Return the [X, Y] coordinate for the center point of the cell that contains the specified text.  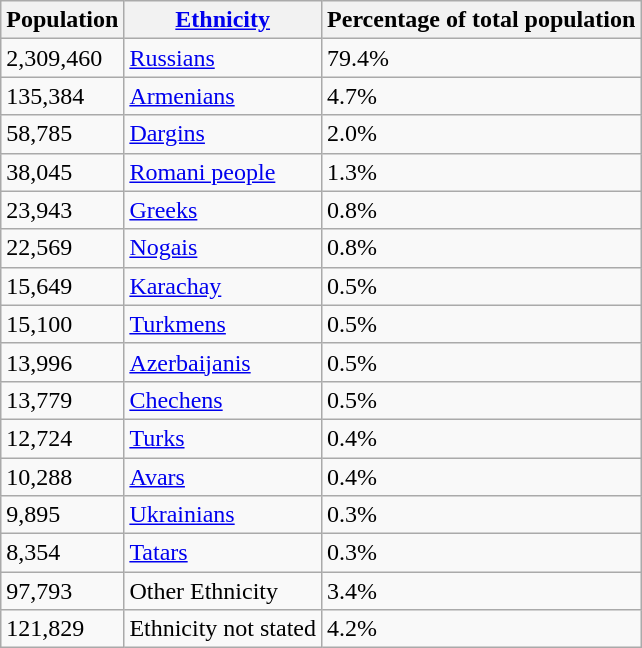
8,354 [62, 553]
2,309,460 [62, 58]
2.0% [482, 134]
Avars [223, 477]
12,724 [62, 438]
121,829 [62, 629]
Turks [223, 438]
9,895 [62, 515]
Turkmens [223, 324]
3.4% [482, 591]
135,384 [62, 96]
97,793 [62, 591]
Armenians [223, 96]
Ethnicity not stated [223, 629]
Ethnicity [223, 20]
Russians [223, 58]
1.3% [482, 172]
Chechens [223, 400]
4.2% [482, 629]
10,288 [62, 477]
23,943 [62, 210]
Other Ethnicity [223, 591]
Karachay [223, 286]
38,045 [62, 172]
Ukrainians [223, 515]
22,569 [62, 248]
15,100 [62, 324]
13,996 [62, 362]
Greeks [223, 210]
4.7% [482, 96]
Dargins [223, 134]
58,785 [62, 134]
13,779 [62, 400]
Percentage of total population [482, 20]
Population [62, 20]
15,649 [62, 286]
Romani people [223, 172]
Nogais [223, 248]
Azerbaijanis [223, 362]
Tatars [223, 553]
79.4% [482, 58]
